Extract the [X, Y] coordinate from the center of the cell holding the provided text.  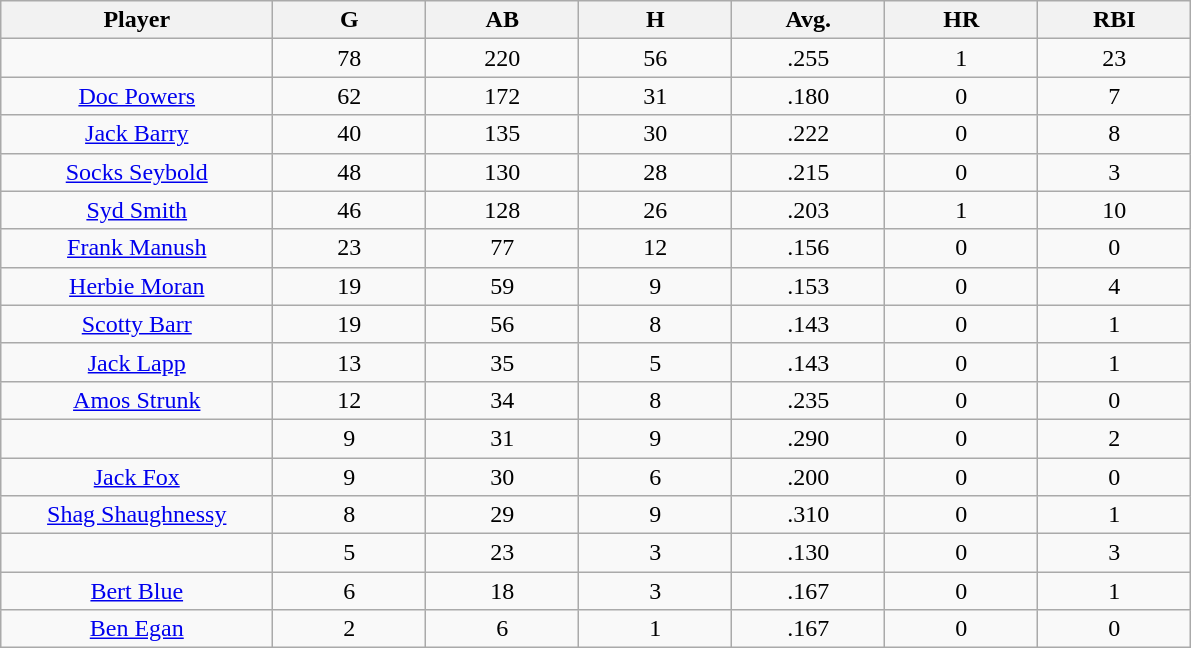
G [350, 20]
Avg. [808, 20]
26 [656, 210]
40 [350, 134]
220 [502, 58]
.290 [808, 438]
HR [962, 20]
.156 [808, 248]
.235 [808, 400]
AB [502, 20]
Socks Seybold [137, 172]
.255 [808, 58]
.215 [808, 172]
Syd Smith [137, 210]
Amos Strunk [137, 400]
Scotty Barr [137, 324]
46 [350, 210]
Jack Lapp [137, 362]
62 [350, 96]
135 [502, 134]
RBI [1114, 20]
7 [1114, 96]
130 [502, 172]
48 [350, 172]
.180 [808, 96]
34 [502, 400]
Herbie Moran [137, 286]
10 [1114, 210]
35 [502, 362]
H [656, 20]
Doc Powers [137, 96]
13 [350, 362]
78 [350, 58]
.310 [808, 515]
Player [137, 20]
Jack Fox [137, 477]
.153 [808, 286]
.200 [808, 477]
Frank Manush [137, 248]
29 [502, 515]
128 [502, 210]
Ben Egan [137, 629]
77 [502, 248]
Jack Barry [137, 134]
172 [502, 96]
Shag Shaughnessy [137, 515]
59 [502, 286]
4 [1114, 286]
.203 [808, 210]
Bert Blue [137, 591]
18 [502, 591]
.130 [808, 553]
.222 [808, 134]
28 [656, 172]
